Find where the given text appears and provide that cell's center as (x, y) coordinate. 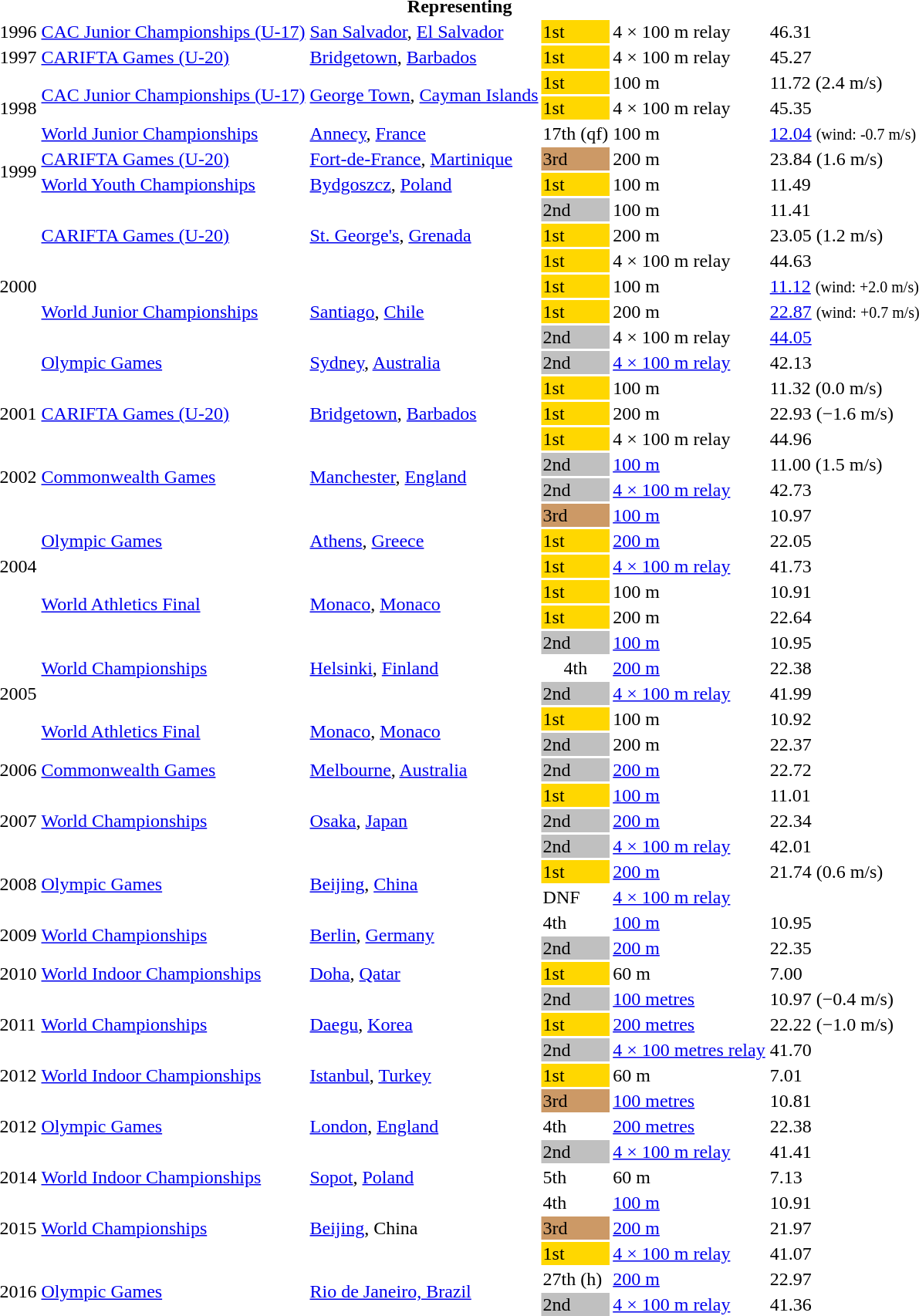
St. George's, Grenada (424, 235)
Helsinki, Finland (424, 668)
Rio de Janeiro, Brazil (424, 1291)
DNF (576, 897)
Doha, Qatar (424, 974)
Manchester, England (424, 477)
Athens, Greece (424, 541)
Fort-de-France, Martinique (424, 159)
4 × 100 metres relay (689, 1050)
San Salvador, El Salvador (424, 32)
Melbourne, Australia (424, 770)
Istanbul, Turkey (424, 1075)
Annecy, France (424, 133)
George Town, Cayman Islands (424, 96)
Sopot, Poland (424, 1177)
Bydgoszcz, Poland (424, 184)
27th (h) (576, 1279)
World Youth Championships (173, 184)
Berlin, Germany (424, 935)
London, England (424, 1126)
Daegu, Korea (424, 1024)
5th (576, 1177)
Osaka, Japan (424, 821)
17th (qf) (576, 133)
Santiago, Chile (424, 312)
Sydney, Australia (424, 363)
